Detect which cell encompasses the target text, then output its [X, Y] center coordinate. 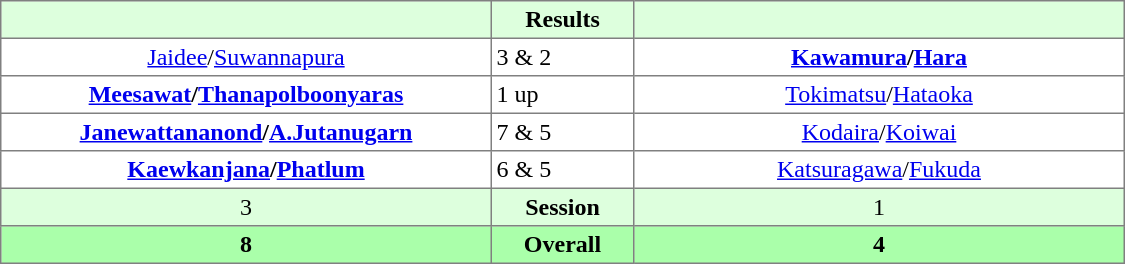
8 [246, 245]
3 [246, 207]
1 [879, 207]
Overall [562, 245]
Tokimatsu/Hataoka [879, 95]
Janewattananond/A.Jutanugarn [246, 132]
Kawamura/Hara [879, 57]
Kodaira/Koiwai [879, 132]
4 [879, 245]
Kaewkanjana/Phatlum [246, 170]
3 & 2 [562, 57]
Session [562, 207]
6 & 5 [562, 170]
7 & 5 [562, 132]
Jaidee/Suwannapura [246, 57]
Results [562, 20]
Katsuragawa/Fukuda [879, 170]
Meesawat/Thanapolboonyaras [246, 95]
1 up [562, 95]
